Return the [x, y] coordinate for the center point of the cell that contains the specified text.  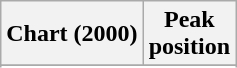
Chart (2000) [72, 34]
Peakposition [189, 34]
